Return (x, y) of the center of cell containing provided text 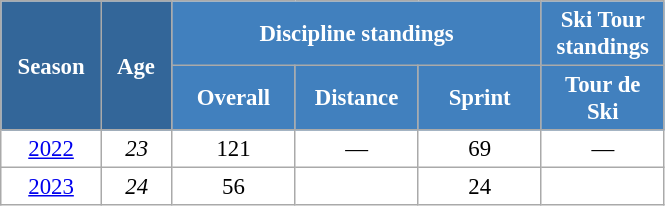
121 (234, 149)
69 (480, 149)
Season (52, 66)
Tour deSki (602, 98)
2022 (52, 149)
56 (234, 187)
23 (136, 149)
Ski Tour standings (602, 34)
Discipline standings (356, 34)
Overall (234, 98)
Sprint (480, 98)
Distance (356, 98)
Age (136, 66)
2023 (52, 187)
